Detect which cell encompasses the target text, then output its (x, y) center coordinate. 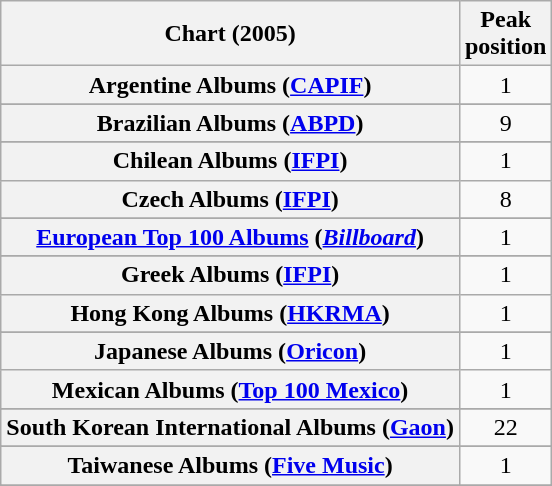
Taiwanese Albums (Five Music) (230, 465)
Greek Albums (IFPI) (230, 275)
South Korean International Albums (Gaon) (230, 427)
Mexican Albums (Top 100 Mexico) (230, 389)
22 (505, 427)
Brazilian Albums (ABPD) (230, 123)
Japanese Albums (Oricon) (230, 351)
European Top 100 Albums (Billboard) (230, 237)
Argentine Albums (CAPIF) (230, 85)
Chart (2005) (230, 34)
Czech Albums (IFPI) (230, 199)
9 (505, 123)
Chilean Albums (IFPI) (230, 161)
Peakposition (505, 34)
Hong Kong Albums (HKRMA) (230, 313)
8 (505, 199)
